Return (X, Y) of the center of cell containing provided text 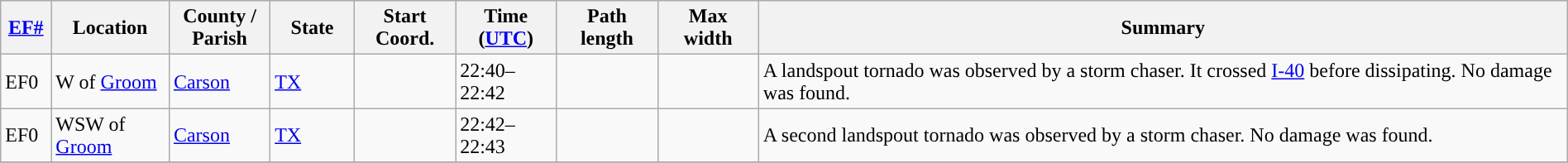
22:40–22:42 (506, 81)
22:42–22:43 (506, 136)
Start Coord. (404, 28)
EF# (26, 28)
State (313, 28)
A second landspout tornado was observed by a storm chaser. No damage was found. (1163, 136)
Summary (1163, 28)
A landspout tornado was observed by a storm chaser. It crossed I-40 before dissipating. No damage was found. (1163, 81)
WSW of Groom (111, 136)
Time (UTC) (506, 28)
Max width (708, 28)
Path length (607, 28)
W of Groom (111, 81)
Location (111, 28)
County / Parish (219, 28)
